Return [X, Y] of the center of cell containing provided text 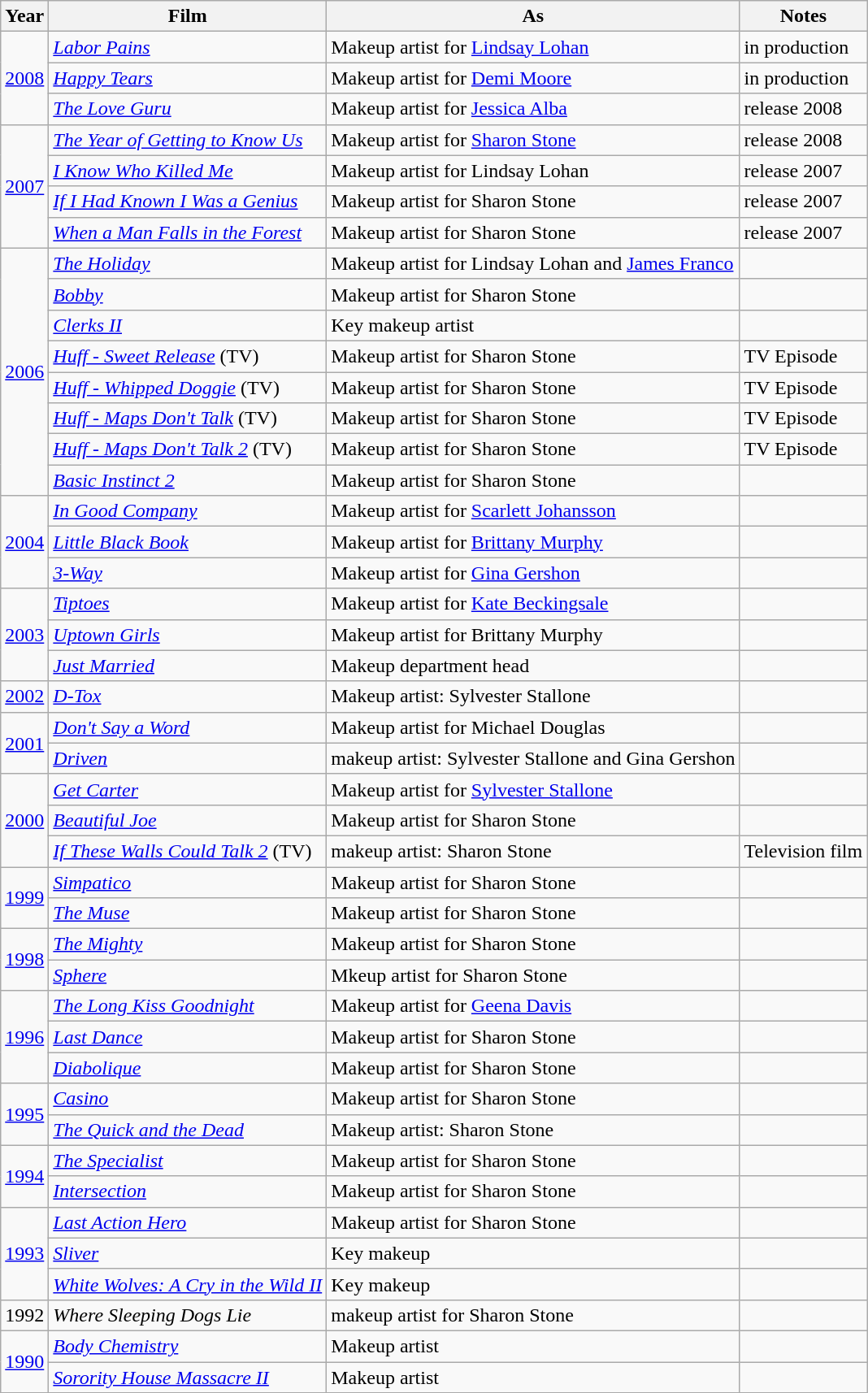
Intersection [188, 1191]
1998 [24, 960]
Bobby [188, 294]
Last Dance [188, 1037]
Don't Say a Word [188, 727]
The Year of Getting to Know Us [188, 140]
Get Carter [188, 789]
Casino [188, 1099]
Simpatico [188, 882]
Sphere [188, 975]
Just Married [188, 666]
Happy Tears [188, 78]
Tiptoes [188, 604]
1999 [24, 897]
Makeup artist: Sylvester Stallone [533, 696]
2002 [24, 696]
Clerks II [188, 325]
1995 [24, 1114]
D-Tox [188, 696]
2003 [24, 635]
Basic Instinct 2 [188, 480]
The Muse [188, 913]
Little Black Book [188, 542]
Huff - Maps Don't Talk 2 (TV) [188, 449]
The Love Guru [188, 109]
Makeup department head [533, 666]
If I Had Known I Was a Genius [188, 202]
Makeup artist for Gina Gershon [533, 573]
The Long Kiss Goodnight [188, 1006]
Film [188, 16]
1990 [24, 1361]
Makeup artist for Kate Beckingsale [533, 604]
Makeup artist for Scarlett Johansson [533, 511]
As [533, 16]
Makeup artist for Sylvester Stallone [533, 789]
Body Chemistry [188, 1346]
White Wolves: A Cry in the Wild II [188, 1284]
1994 [24, 1176]
The Mighty [188, 944]
Television film [803, 851]
Makeup artist for Michael Douglas [533, 727]
2001 [24, 743]
Makeup artist for Geena Davis [533, 1006]
Driven [188, 758]
Diabolique [188, 1068]
Sorority House Massacre II [188, 1378]
When a Man Falls in the Forest [188, 232]
Beautiful Joe [188, 820]
Makeup artist for Lindsay Lohan and James Franco [533, 263]
Huff - Sweet Release (TV) [188, 356]
2007 [24, 186]
1992 [24, 1315]
Key makeup artist [533, 325]
Year [24, 16]
makeup artist: Sylvester Stallone and Gina Gershon [533, 758]
makeup artist: Sharon Stone [533, 851]
The Specialist [188, 1161]
Makeup artist for Demi Moore [533, 78]
Makeup artist for Jessica Alba [533, 109]
Where Sleeping Dogs Lie [188, 1315]
2008 [24, 78]
If These Walls Could Talk 2 (TV) [188, 851]
Makeup artist: Sharon Stone [533, 1130]
Last Action Hero [188, 1222]
1993 [24, 1253]
3-Way [188, 573]
2000 [24, 820]
Notes [803, 16]
1996 [24, 1037]
makeup artist for Sharon Stone [533, 1315]
Uptown Girls [188, 635]
2006 [24, 371]
Mkeup artist for Sharon Stone [533, 975]
Huff - Whipped Doggie (TV) [188, 388]
In Good Company [188, 511]
Sliver [188, 1253]
Labor Pains [188, 47]
The Holiday [188, 263]
The Quick and the Dead [188, 1130]
I Know Who Killed Me [188, 171]
Huff - Maps Don't Talk (TV) [188, 419]
2004 [24, 542]
